Determine the (X, Y) coordinate at the center of the cell enclosing the given text.  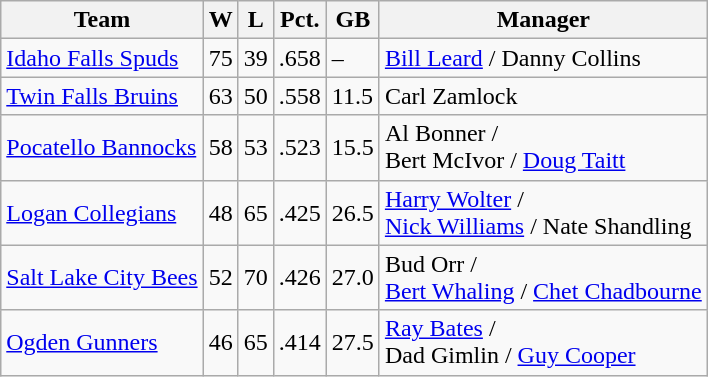
15.5 (352, 148)
Twin Falls Bruins (102, 96)
52 (220, 278)
Logan Collegians (102, 212)
.558 (300, 96)
– (352, 58)
.523 (300, 148)
L (256, 20)
W (220, 20)
Ray Bates / Dad Gimlin / Guy Cooper (543, 342)
Pocatello Bannocks (102, 148)
70 (256, 278)
Idaho Falls Spuds (102, 58)
75 (220, 58)
58 (220, 148)
50 (256, 96)
11.5 (352, 96)
Bill Leard / Danny Collins (543, 58)
Harry Wolter / Nick Williams / Nate Shandling (543, 212)
39 (256, 58)
Manager (543, 20)
27.5 (352, 342)
Team (102, 20)
Pct. (300, 20)
.426 (300, 278)
.414 (300, 342)
Salt Lake City Bees (102, 278)
46 (220, 342)
63 (220, 96)
Al Bonner / Bert McIvor / Doug Taitt (543, 148)
26.5 (352, 212)
GB (352, 20)
Carl Zamlock (543, 96)
.425 (300, 212)
48 (220, 212)
Ogden Gunners (102, 342)
Bud Orr / Bert Whaling / Chet Chadbourne (543, 278)
27.0 (352, 278)
.658 (300, 58)
53 (256, 148)
